Identify which cell holds the provided text, then report its [x, y] central coordinate. 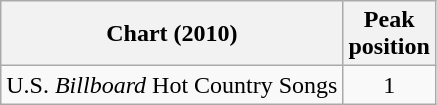
Peakposition [389, 34]
U.S. Billboard Hot Country Songs [172, 85]
1 [389, 85]
Chart (2010) [172, 34]
